Determine the [X, Y] coordinate at the center of the cell enclosing the given text.  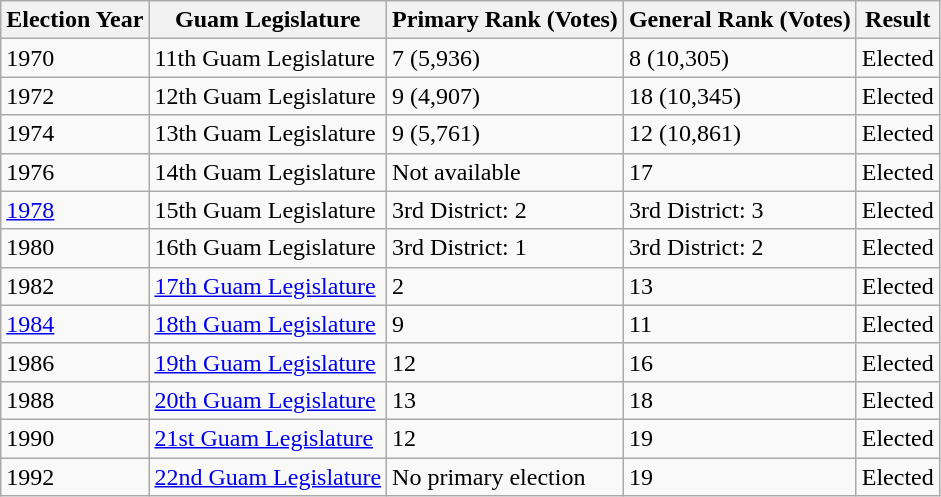
11th Guam Legislature [268, 58]
20th Guam Legislature [268, 400]
7 (5,936) [506, 58]
1980 [75, 248]
1986 [75, 362]
9 (5,761) [506, 134]
19th Guam Legislature [268, 362]
No primary election [506, 477]
22nd Guam Legislature [268, 477]
13th Guam Legislature [268, 134]
Election Year [75, 20]
3rd District: 3 [740, 210]
16th Guam Legislature [268, 248]
1982 [75, 286]
18 [740, 400]
17 [740, 172]
9 [506, 324]
11 [740, 324]
18th Guam Legislature [268, 324]
18 (10,345) [740, 96]
14th Guam Legislature [268, 172]
1970 [75, 58]
1984 [75, 324]
Not available [506, 172]
15th Guam Legislature [268, 210]
16 [740, 362]
Guam Legislature [268, 20]
1978 [75, 210]
1972 [75, 96]
12 (10,861) [740, 134]
1988 [75, 400]
8 (10,305) [740, 58]
2 [506, 286]
1974 [75, 134]
1992 [75, 477]
12th Guam Legislature [268, 96]
21st Guam Legislature [268, 438]
Primary Rank (Votes) [506, 20]
17th Guam Legislature [268, 286]
General Rank (Votes) [740, 20]
1990 [75, 438]
1976 [75, 172]
3rd District: 1 [506, 248]
Result [898, 20]
9 (4,907) [506, 96]
